Return the (X, Y) coordinate for the center point of the cell that contains the specified text.  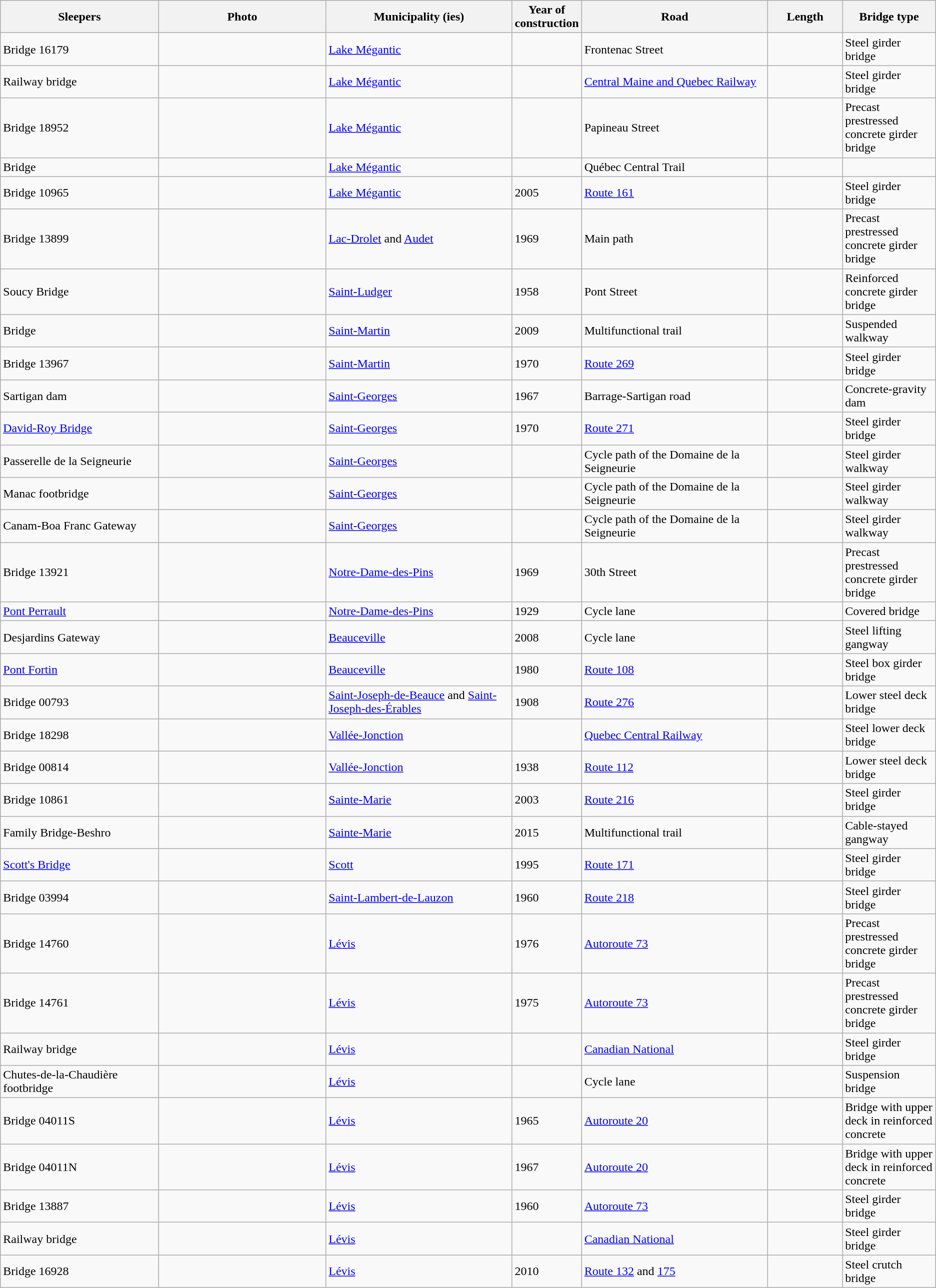
1976 (547, 943)
Route 161 (674, 193)
Steel lower deck bridge (889, 735)
Bridge 16928 (79, 1271)
Road (674, 17)
Bridge 03994 (79, 897)
Papineau Street (674, 128)
Route 218 (674, 897)
Bridge 16179 (79, 49)
Bridge 18952 (79, 128)
Desjardins Gateway (79, 637)
2009 (547, 331)
Year of construction (547, 17)
Bridge 04011S (79, 1121)
Lac-Drolet and Audet (419, 239)
Quebec Central Railway (674, 735)
Photo (242, 17)
Route 112 (674, 767)
Suspended walkway (889, 331)
Pont Perrault (79, 611)
Soucy Bridge (79, 291)
2003 (547, 800)
1929 (547, 611)
1995 (547, 865)
2005 (547, 193)
Bridge 00814 (79, 767)
Saint-Joseph-de-Beauce and Saint-Joseph-des-Érables (419, 702)
Length (805, 17)
Bridge 00793 (79, 702)
Bridge 10965 (79, 193)
David-Roy Bridge (79, 428)
Bridge 13899 (79, 239)
Route 171 (674, 865)
Scott's Bridge (79, 865)
Manac footbridge (79, 494)
Municipality (ies) (419, 17)
1908 (547, 702)
Route 216 (674, 800)
2010 (547, 1271)
30th Street (674, 572)
2008 (547, 637)
1965 (547, 1121)
Route 132 and 175 (674, 1271)
Bridge 13921 (79, 572)
Reinforced concrete girder bridge (889, 291)
Bridge 14760 (79, 943)
1938 (547, 767)
Canam-Boa Franc Gateway (79, 526)
Route 108 (674, 670)
Main path (674, 239)
1980 (547, 670)
Scott (419, 865)
Pont Street (674, 291)
Bridge 18298 (79, 735)
Central Maine and Quebec Railway (674, 82)
Saint-Ludger (419, 291)
Passerelle de la Seigneurie (79, 461)
Bridge 10861 (79, 800)
Saint-Lambert-de-Lauzon (419, 897)
Québec Central Trail (674, 167)
Barrage-Sartigan road (674, 396)
Sartigan dam (79, 396)
Cable-stayed gangway (889, 832)
Chutes-de-la-Chaudière footbridge (79, 1082)
Route 276 (674, 702)
Steel box girder bridge (889, 670)
Pont Fortin (79, 670)
Bridge 13967 (79, 363)
Frontenac Street (674, 49)
Covered bridge (889, 611)
Bridge 13887 (79, 1206)
1958 (547, 291)
Steel crutch bridge (889, 1271)
Suspension bridge (889, 1082)
Route 271 (674, 428)
Bridge 14761 (79, 1003)
Route 269 (674, 363)
Bridge 04011N (79, 1167)
Sleepers (79, 17)
1975 (547, 1003)
Bridge type (889, 17)
Concrete-gravity dam (889, 396)
Family Bridge-Beshro (79, 832)
2015 (547, 832)
Steel lifting gangway (889, 637)
